Determine the [x, y] coordinate at the center of the cell enclosing the given text.  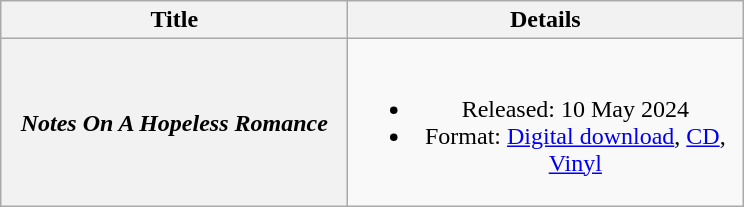
Notes On A Hopeless Romance [174, 122]
Details [546, 20]
Released: 10 May 2024Format: Digital download, CD, Vinyl [546, 122]
Title [174, 20]
